Return the [x, y] coordinate for the center point of the cell that contains the specified text.  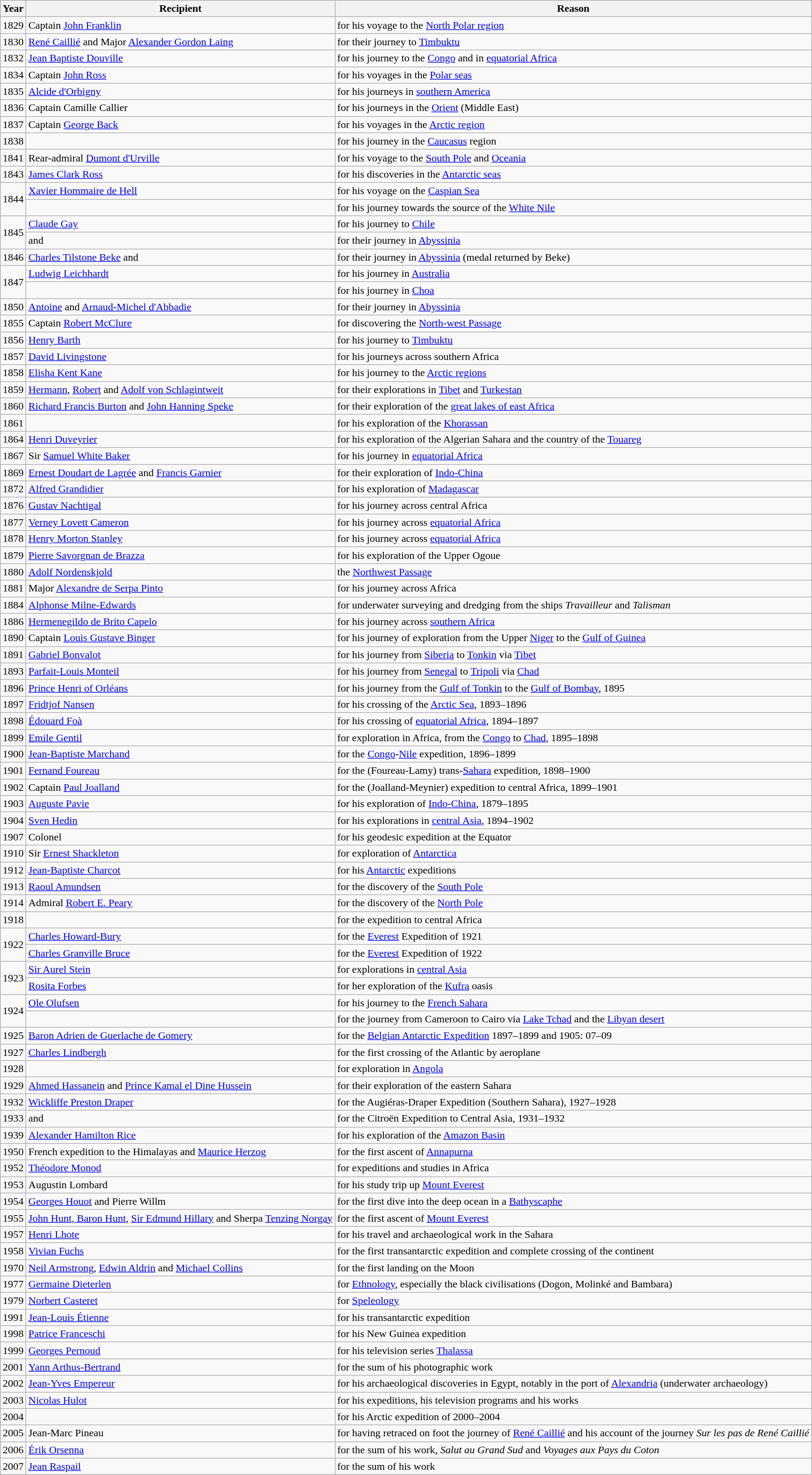
for the first ascent of Mount Everest [574, 1218]
1834 [13, 75]
1925 [13, 1036]
for his voyages in the Polar seas [574, 75]
Théodore Monod [181, 1168]
1877 [13, 522]
1955 [13, 1218]
for his study trip up Mount Everest [574, 1185]
for his transantarctic expedition [574, 1317]
for his journey in Australia [574, 274]
Nicolas Hulot [181, 1400]
for his journey across Africa [574, 588]
2001 [13, 1367]
for expeditions and studies in Africa [574, 1168]
for his journey of exploration from the Upper Niger to the Gulf of Guinea [574, 638]
1864 [13, 439]
1913 [13, 887]
Henri Lhote [181, 1234]
1922 [13, 944]
for explorations in central Asia [574, 969]
Emile Gentil [181, 738]
Hermenegildo de Brito Capelo [181, 622]
for his journey from the Gulf of Tonkin to the Gulf of Bombay, 1895 [574, 688]
1830 [13, 42]
1924 [13, 1011]
Pierre Savorgnan de Brazza [181, 555]
for his voyage to the North Polar region [574, 25]
for having retraced on foot the journey of René Caillié and his account of the journey Sur les pas de René Caillié [574, 1433]
1861 [13, 423]
Captain Robert McClure [181, 323]
for his journey in equatorial Africa [574, 456]
Wickliffe Preston Draper [181, 1102]
for his journey to Timbuktu [574, 340]
James Clark Ross [181, 174]
for Ethnology, especially the black civilisations (Dogon, Molinké and Bambara) [574, 1284]
for his journey across central Africa [574, 506]
for discovering the North-west Passage [574, 323]
for the (Joalland-Meynier) expedition to central Africa, 1899–1901 [574, 787]
Charles Lindbergh [181, 1052]
for the Everest Expedition of 1922 [574, 953]
for his crossing of equatorial Africa, 1894–1897 [574, 721]
for the Citroën Expedition to Central Asia, 1931–1932 [574, 1119]
for his New Guinea expedition [574, 1334]
1858 [13, 373]
for Speleology [574, 1301]
French expedition to the Himalayas and Maurice Herzog [181, 1152]
Érik Orsenna [181, 1450]
1953 [13, 1185]
Georges Pernoud [181, 1351]
Captain Paul Joalland [181, 787]
1979 [13, 1301]
Prince Henri of Orléans [181, 688]
for his journey in Choa [574, 290]
Germaine Dieterlen [181, 1284]
for their exploration of the eastern Sahara [574, 1085]
René Caillié and Major Alexander Gordon Laing [181, 42]
Fernand Foureau [181, 771]
for his journey to the Congo and in equatorial Africa [574, 58]
Henry Morton Stanley [181, 539]
Norbert Casteret [181, 1301]
John Hunt, Baron Hunt, Sir Edmund Hillary and Sherpa Tenzing Norgay [181, 1218]
Alexander Hamilton Rice [181, 1135]
1829 [13, 25]
Jean-Marc Pineau [181, 1433]
Jean-Baptiste Charcot [181, 870]
Admiral Robert E. Peary [181, 903]
for his Arctic expedition of 2000–2004 [574, 1417]
1893 [13, 671]
1977 [13, 1284]
Year [13, 9]
Henry Barth [181, 340]
1923 [13, 978]
1901 [13, 771]
for his exploration of the Algerian Sahara and the country of the Touareg [574, 439]
1857 [13, 356]
1998 [13, 1334]
Captain John Franklin [181, 25]
Édouard Foà [181, 721]
1900 [13, 754]
1914 [13, 903]
1867 [13, 456]
for his exploration of the Upper Ogoue [574, 555]
for their journey in Abyssinia (medal returned by Beke) [574, 257]
1910 [13, 853]
1957 [13, 1234]
1884 [13, 605]
for his voyage to the South Pole and Oceania [574, 158]
1912 [13, 870]
1847 [13, 282]
Captain John Ross [181, 75]
Sir Ernest Shackleton [181, 853]
1844 [13, 199]
1950 [13, 1152]
for his archaeological discoveries in Egypt, notably in the port of Alexandria (underwater archaeology) [574, 1384]
Alphonse Milne-Edwards [181, 605]
for the first dive into the deep ocean in a Bathyscaphe [574, 1201]
Jean-Louis Étienne [181, 1317]
for his exploration of the Amazon Basin [574, 1135]
Gabriel Bonvalot [181, 655]
1886 [13, 622]
1954 [13, 1201]
1881 [13, 588]
Sir Aurel Stein [181, 969]
for his travel and archaeological work in the Sahara [574, 1234]
for the sum of his photographic work [574, 1367]
for the first landing on the Moon [574, 1268]
for his journeys in southern America [574, 91]
for her exploration of the Kufra oasis [574, 986]
for his geodesic expedition at the Equator [574, 837]
for his explorations in central Asia, 1894–1902 [574, 820]
1832 [13, 58]
for the Belgian Antarctic Expedition 1897–1899 and 1905: 07–09 [574, 1036]
Captain George Back [181, 124]
Ole Olufsen [181, 1002]
2004 [13, 1417]
Charles Granville Bruce [181, 953]
1899 [13, 738]
1835 [13, 91]
1837 [13, 124]
for the first ascent of Annapurna [574, 1152]
for his voyage on the Caspian Sea [574, 191]
1902 [13, 787]
for their exploration of the great lakes of east Africa [574, 406]
1855 [13, 323]
for the discovery of the South Pole [574, 887]
1897 [13, 704]
1907 [13, 837]
Gustav Nachtigal [181, 506]
for their exploration of Indo-China [574, 472]
for his exploration of Indo-China, 1879–1895 [574, 804]
1836 [13, 108]
Vivian Fuchs [181, 1251]
Henri Duveyrier [181, 439]
Alcide d'Orbigny [181, 91]
for his journey in the Caucasus region [574, 141]
for his journeys in the Orient (Middle East) [574, 108]
1999 [13, 1351]
Raoul Amundsen [181, 887]
for the sum of his work, Salut au Grand Sud and Voyages aux Pays du Coton [574, 1450]
1918 [13, 920]
for his journeys across southern Africa [574, 356]
2003 [13, 1400]
2005 [13, 1433]
for the expedition to central Africa [574, 920]
for his exploration of Madagascar [574, 489]
for his journey towards the source of the White Nile [574, 208]
Yann Arthus-Bertrand [181, 1367]
Xavier Hommaire de Hell [181, 191]
for the Congo-Nile expedition, 1896–1899 [574, 754]
Patrice Franceschi [181, 1334]
2002 [13, 1384]
Jean Raspail [181, 1466]
1846 [13, 257]
Ludwig Leichhardt [181, 274]
1952 [13, 1168]
Baron Adrien de Guerlache de Gomery [181, 1036]
1928 [13, 1069]
Elisha Kent Kane [181, 373]
1845 [13, 232]
for his exploration of the Khorassan [574, 423]
Charles Tilstone Beke and [181, 257]
the Northwest Passage [574, 572]
1991 [13, 1317]
for their journey to Timbuktu [574, 42]
Richard Francis Burton and John Hanning Speke [181, 406]
Colonel [181, 837]
Jean-Yves Empereur [181, 1384]
for his discoveries in the Antarctic seas [574, 174]
for the first transantarctic expedition and complete crossing of the continent [574, 1251]
1850 [13, 307]
Reason [574, 9]
Augustin Lombard [181, 1185]
Hermann, Robert and Adolf von Schlagintweit [181, 390]
for his journey to the Arctic regions [574, 373]
Charles Howard-Bury [181, 936]
for the Augiéras-Draper Expedition (Southern Sahara), 1927–1928 [574, 1102]
for the Everest Expedition of 1921 [574, 936]
Ahmed Hassanein and Prince Kamal el Dine Hussein [181, 1085]
1932 [13, 1102]
Adolf Nordenskjold [181, 572]
Rear-admiral Dumont d'Urville [181, 158]
1838 [13, 141]
Ernest Doudart de Lagrée and Francis Garnier [181, 472]
for their explorations in Tibet and Turkestan [574, 390]
Major Alexandre de Serpa Pinto [181, 588]
Claude Gay [181, 224]
Neil Armstrong, Edwin Aldrin and Michael Collins [181, 1268]
1856 [13, 340]
1970 [13, 1268]
Georges Houot and Pierre Willm [181, 1201]
1860 [13, 406]
2007 [13, 1466]
for the journey from Cameroon to Cairo via Lake Tchad and the Libyan desert [574, 1019]
for his journey to the French Sahara [574, 1002]
1933 [13, 1119]
1927 [13, 1052]
for his television series Thalassa [574, 1351]
Sir Samuel White Baker [181, 456]
for exploration of Antarctica [574, 853]
Rosita Forbes [181, 986]
2006 [13, 1450]
1896 [13, 688]
for his Antarctic expeditions [574, 870]
1859 [13, 390]
1904 [13, 820]
1872 [13, 489]
for the sum of his work [574, 1466]
1890 [13, 638]
for the discovery of the North Pole [574, 903]
for his crossing of the Arctic Sea, 1893–1896 [574, 704]
Alfred Grandidier [181, 489]
1898 [13, 721]
for his journey across southern Africa [574, 622]
for his journey from Senegal to Tripoli via Chad [574, 671]
for underwater surveying and dredging from the ships Travailleur and Talisman [574, 605]
for the (Foureau-Lamy) trans-Sahara expedition, 1898–1900 [574, 771]
Verney Lovett Cameron [181, 522]
Recipient [181, 9]
1879 [13, 555]
1841 [13, 158]
Jean-Baptiste Marchand [181, 754]
Parfait-Louis Monteil [181, 671]
1903 [13, 804]
Fridtjof Nansen [181, 704]
for exploration in Africa, from the Congo to Chad, 1895–1898 [574, 738]
1869 [13, 472]
1958 [13, 1251]
David Livingstone [181, 356]
Antoine and Arnaud-Michel d'Abbadie [181, 307]
Captain Camille Callier [181, 108]
1876 [13, 506]
1929 [13, 1085]
Jean Baptiste Douville [181, 58]
1880 [13, 572]
for exploration in Angola [574, 1069]
for his journey from Siberia to Tonkin via Tibet [574, 655]
for his journey to Chile [574, 224]
Auguste Pavie [181, 804]
1878 [13, 539]
1891 [13, 655]
Captain Louis Gustave Binger [181, 638]
for the first crossing of the Atlantic by aeroplane [574, 1052]
1843 [13, 174]
for his voyages in the Arctic region [574, 124]
Sven Hedin [181, 820]
1939 [13, 1135]
for his expeditions, his television programs and his works [574, 1400]
